Capture the cell that displays the provided text and extract its (x, y) central coordinate. 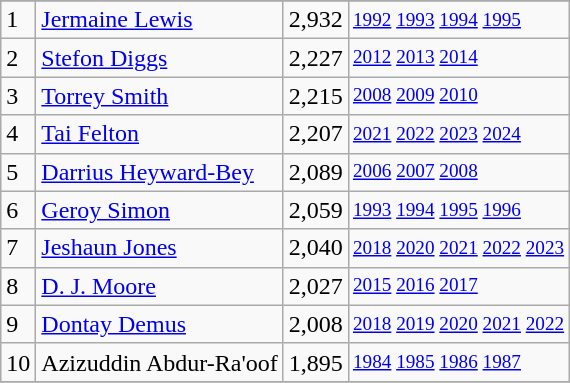
10 (18, 362)
2,932 (316, 20)
6 (18, 210)
2018 2019 2020 2021 2022 (458, 324)
Geroy Simon (160, 210)
Jeshaun Jones (160, 248)
2,008 (316, 324)
1 (18, 20)
2,040 (316, 248)
2008 2009 2010 (458, 96)
2,027 (316, 286)
Stefon Diggs (160, 58)
Dontay Demus (160, 324)
2,059 (316, 210)
Jermaine Lewis (160, 20)
2015 2016 2017 (458, 286)
2,227 (316, 58)
1993 1994 1995 1996 (458, 210)
7 (18, 248)
D. J. Moore (160, 286)
Darrius Heyward-Bey (160, 172)
1,895 (316, 362)
2018 2020 2021 2022 2023 (458, 248)
2012 2013 2014 (458, 58)
9 (18, 324)
Tai Felton (160, 134)
8 (18, 286)
2 (18, 58)
4 (18, 134)
2006 2007 2008 (458, 172)
2,215 (316, 96)
1984 1985 1986 1987 (458, 362)
2021 2022 2023 2024 (458, 134)
1992 1993 1994 1995 (458, 20)
Torrey Smith (160, 96)
5 (18, 172)
Azizuddin Abdur-Ra'oof (160, 362)
3 (18, 96)
2,207 (316, 134)
2,089 (316, 172)
